Pinpoint the cell where the given text exists, returning its (X, Y) midpoint coordinate. 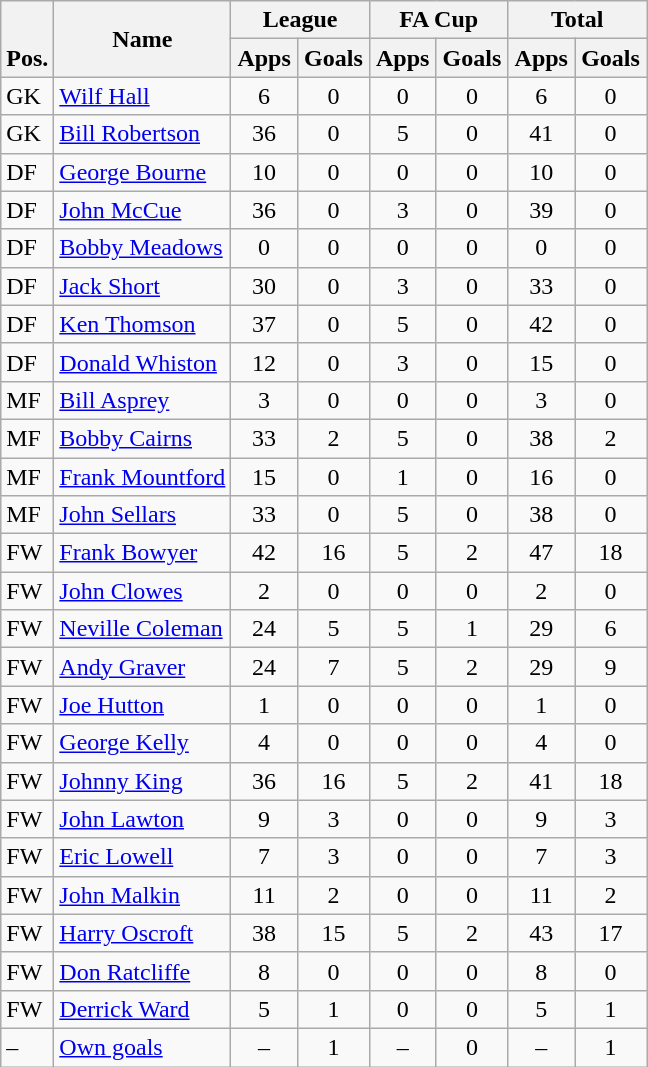
Neville Coleman (142, 629)
Andy Graver (142, 667)
League (300, 20)
Bill Asprey (142, 400)
John Clowes (142, 591)
George Bourne (142, 172)
John Malkin (142, 895)
Bobby Cairns (142, 438)
Joe Hutton (142, 705)
Frank Mountford (142, 477)
John McCue (142, 210)
Harry Oscroft (142, 933)
Jack Short (142, 286)
John Lawton (142, 819)
37 (264, 324)
47 (542, 553)
17 (610, 933)
Bobby Meadows (142, 248)
39 (542, 210)
Total (578, 20)
Eric Lowell (142, 857)
Pos. (28, 39)
Name (142, 39)
Frank Bowyer (142, 553)
Johnny King (142, 781)
Donald Whiston (142, 362)
30 (264, 286)
Ken Thomson (142, 324)
John Sellars (142, 515)
Bill Robertson (142, 134)
FA Cup (438, 20)
Derrick Ward (142, 1009)
George Kelly (142, 743)
Don Ratcliffe (142, 971)
Own goals (142, 1047)
12 (264, 362)
Wilf Hall (142, 96)
43 (542, 933)
